Pinpoint the cell where the given text exists, returning its (x, y) midpoint coordinate. 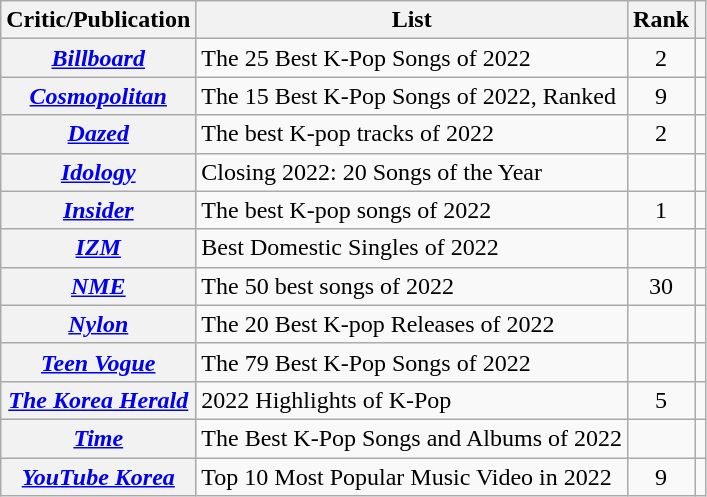
Rank (662, 20)
Critic/Publication (98, 20)
Idology (98, 172)
Best Domestic Singles of 2022 (412, 248)
The 79 Best K-Pop Songs of 2022 (412, 362)
The best K-pop songs of 2022 (412, 210)
The 20 Best K-pop Releases of 2022 (412, 324)
IZM (98, 248)
Teen Vogue (98, 362)
Top 10 Most Popular Music Video in 2022 (412, 477)
Insider (98, 210)
Time (98, 438)
The Best K-Pop Songs and Albums of 2022 (412, 438)
Nylon (98, 324)
The best K-pop tracks of 2022 (412, 134)
Billboard (98, 58)
The Korea Herald (98, 400)
NME (98, 286)
Closing 2022: 20 Songs of the Year (412, 172)
The 15 Best K-Pop Songs of 2022, Ranked (412, 96)
30 (662, 286)
The 50 best songs of 2022 (412, 286)
2022 Highlights of K-Pop (412, 400)
YouTube Korea (98, 477)
5 (662, 400)
1 (662, 210)
The 25 Best K-Pop Songs of 2022 (412, 58)
Dazed (98, 134)
Cosmopolitan (98, 96)
List (412, 20)
